Find where the given text appears and provide that cell's center as (x, y) coordinate. 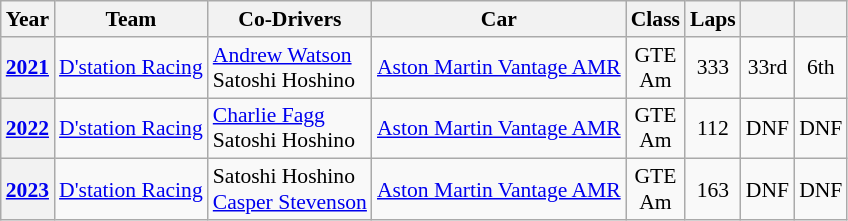
33rd (768, 68)
Satoshi Hoshino Casper Stevenson (290, 190)
2023 (28, 190)
2021 (28, 68)
Team (131, 19)
333 (713, 68)
Andrew Watson Satoshi Hoshino (290, 68)
112 (713, 128)
2022 (28, 128)
Charlie Fagg Satoshi Hoshino (290, 128)
6th (820, 68)
Laps (713, 19)
163 (713, 190)
Year (28, 19)
Co-Drivers (290, 19)
Class (656, 19)
Car (499, 19)
